For the text-containing cell, return its midpoint in [X, Y] coordinate format. 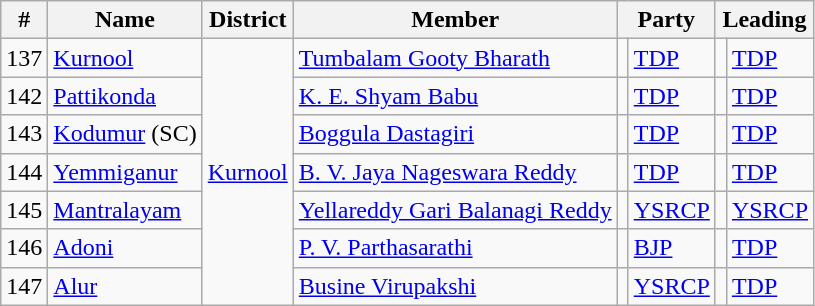
Yellareddy Gari Balanagi Reddy [455, 210]
Busine Virupakshi [455, 286]
Adoni [125, 248]
Party [666, 20]
Pattikonda [125, 96]
Name [125, 20]
145 [24, 210]
Boggula Dastagiri [455, 134]
Yemmiganur [125, 172]
137 [24, 58]
Leading [764, 20]
142 [24, 96]
B. V. Jaya Nageswara Reddy [455, 172]
Alur [125, 286]
# [24, 20]
P. V. Parthasarathi [455, 248]
Tumbalam Gooty Bharath [455, 58]
Kodumur (SC) [125, 134]
Member [455, 20]
146 [24, 248]
K. E. Shyam Babu [455, 96]
144 [24, 172]
147 [24, 286]
Mantralayam [125, 210]
143 [24, 134]
BJP [672, 248]
District [248, 20]
